Output the (x, y) coordinate of the center of the cell containing the given text.  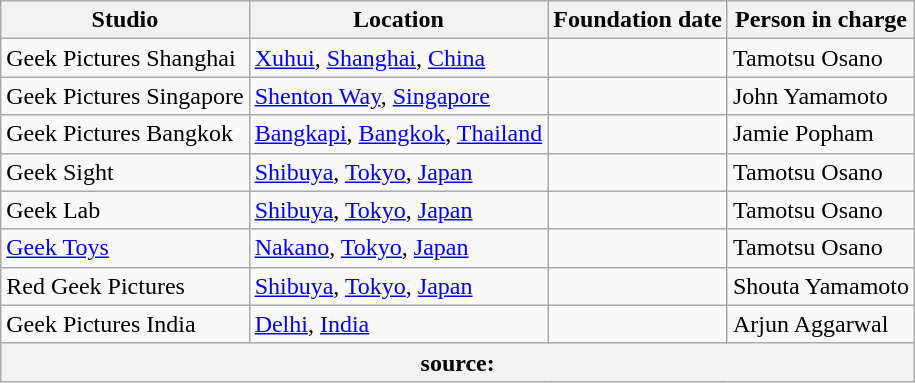
Geek Lab (125, 210)
Studio (125, 20)
Geek Pictures Shanghai (125, 58)
source: (458, 362)
Red Geek Pictures (125, 286)
Bangkapi, Bangkok, Thailand (398, 134)
Foundation date (638, 20)
Xuhui, Shanghai, China (398, 58)
Shouta Yamamoto (820, 286)
Arjun Aggarwal (820, 324)
Delhi, India (398, 324)
Location (398, 20)
Geek Sight (125, 172)
Nakano, Tokyo, Japan (398, 248)
Geek Toys (125, 248)
Geek Pictures India (125, 324)
Geek Pictures Singapore (125, 96)
John Yamamoto (820, 96)
Person in charge (820, 20)
Shenton Way, Singapore (398, 96)
Geek Pictures Bangkok (125, 134)
Jamie Popham (820, 134)
